Return (x, y) of the center of cell containing provided text 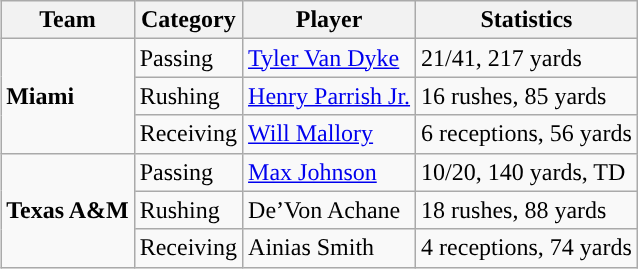
Ainias Smith (330, 248)
Henry Parrish Jr. (330, 96)
Texas A&M (68, 210)
Will Mallory (330, 134)
Category (188, 20)
6 receptions, 56 yards (527, 134)
Max Johnson (330, 172)
18 rushes, 88 yards (527, 210)
De’Von Achane (330, 210)
Team (68, 20)
10/20, 140 yards, TD (527, 172)
Statistics (527, 20)
16 rushes, 85 yards (527, 96)
4 receptions, 74 yards (527, 248)
Player (330, 20)
Miami (68, 96)
21/41, 217 yards (527, 58)
Tyler Van Dyke (330, 58)
